Search for the cell housing the specified text and yield its [x, y] center coordinate. 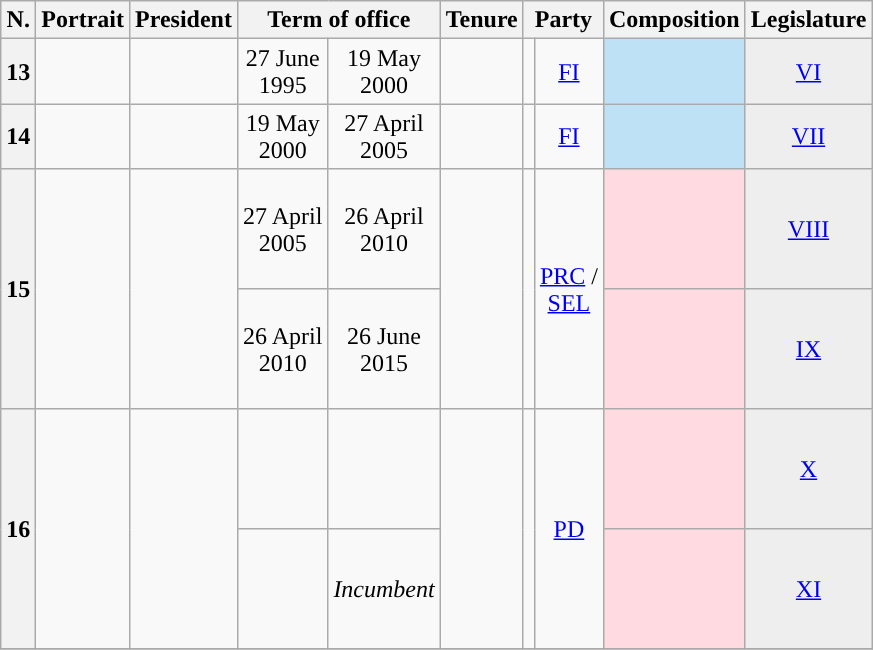
PRC / SEL [568, 289]
Term of office [338, 20]
VIII [808, 229]
Legislature [808, 20]
PD [568, 529]
Composition [674, 20]
Portrait [83, 20]
Incumbent [384, 589]
13 [18, 72]
16 [18, 529]
15 [18, 289]
Tenure [482, 20]
X [808, 469]
27 June1995 [282, 72]
N. [18, 20]
VI [808, 72]
IX [808, 349]
14 [18, 136]
President [183, 20]
Party [563, 20]
26 June2015 [384, 349]
VII [808, 136]
XI [808, 589]
